Provide the (x, y) coordinate of the cell's center where the given text is located.  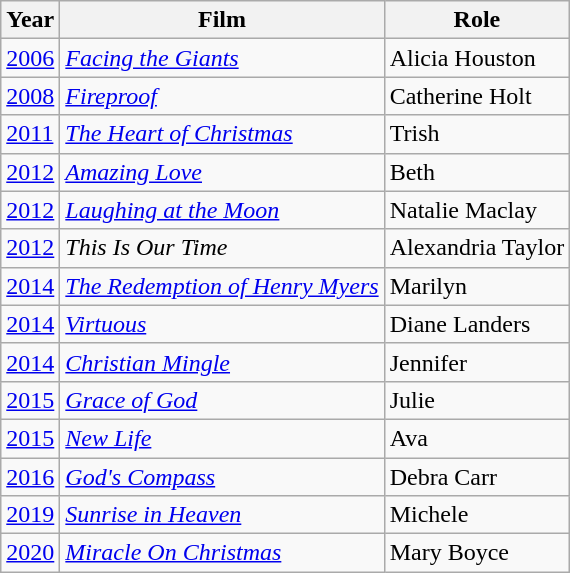
Julie (477, 400)
Fireproof (222, 96)
Michele (477, 515)
This Is Our Time (222, 248)
Jennifer (477, 362)
The Redemption of Henry Myers (222, 286)
Alicia Houston (477, 58)
Role (477, 20)
2019 (30, 515)
Marilyn (477, 286)
Diane Landers (477, 324)
Facing the Giants (222, 58)
Miracle On Christmas (222, 553)
Grace of God (222, 400)
2016 (30, 477)
Christian Mingle (222, 362)
Beth (477, 172)
Natalie Maclay (477, 210)
God's Compass (222, 477)
Year (30, 20)
Catherine Holt (477, 96)
Virtuous (222, 324)
Mary Boyce (477, 553)
Ava (477, 438)
Amazing Love (222, 172)
Debra Carr (477, 477)
2020 (30, 553)
The Heart of Christmas (222, 134)
2008 (30, 96)
2006 (30, 58)
2011 (30, 134)
Sunrise in Heaven (222, 515)
New Life (222, 438)
Film (222, 20)
Alexandria Taylor (477, 248)
Trish (477, 134)
Laughing at the Moon (222, 210)
